Detect which cell encompasses the target text, then output its (X, Y) center coordinate. 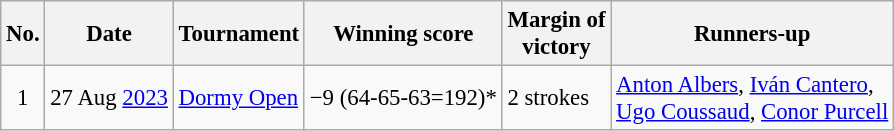
Date (109, 34)
Runners-up (752, 34)
Tournament (238, 34)
Dormy Open (238, 98)
Winning score (403, 34)
−9 (64-65-63=192)* (403, 98)
27 Aug 2023 (109, 98)
Anton Albers, Iván Cantero, Ugo Coussaud, Conor Purcell (752, 98)
2 strokes (556, 98)
No. (23, 34)
Margin ofvictory (556, 34)
1 (23, 98)
